Output the (x, y) coordinate of the center of the cell containing the given text.  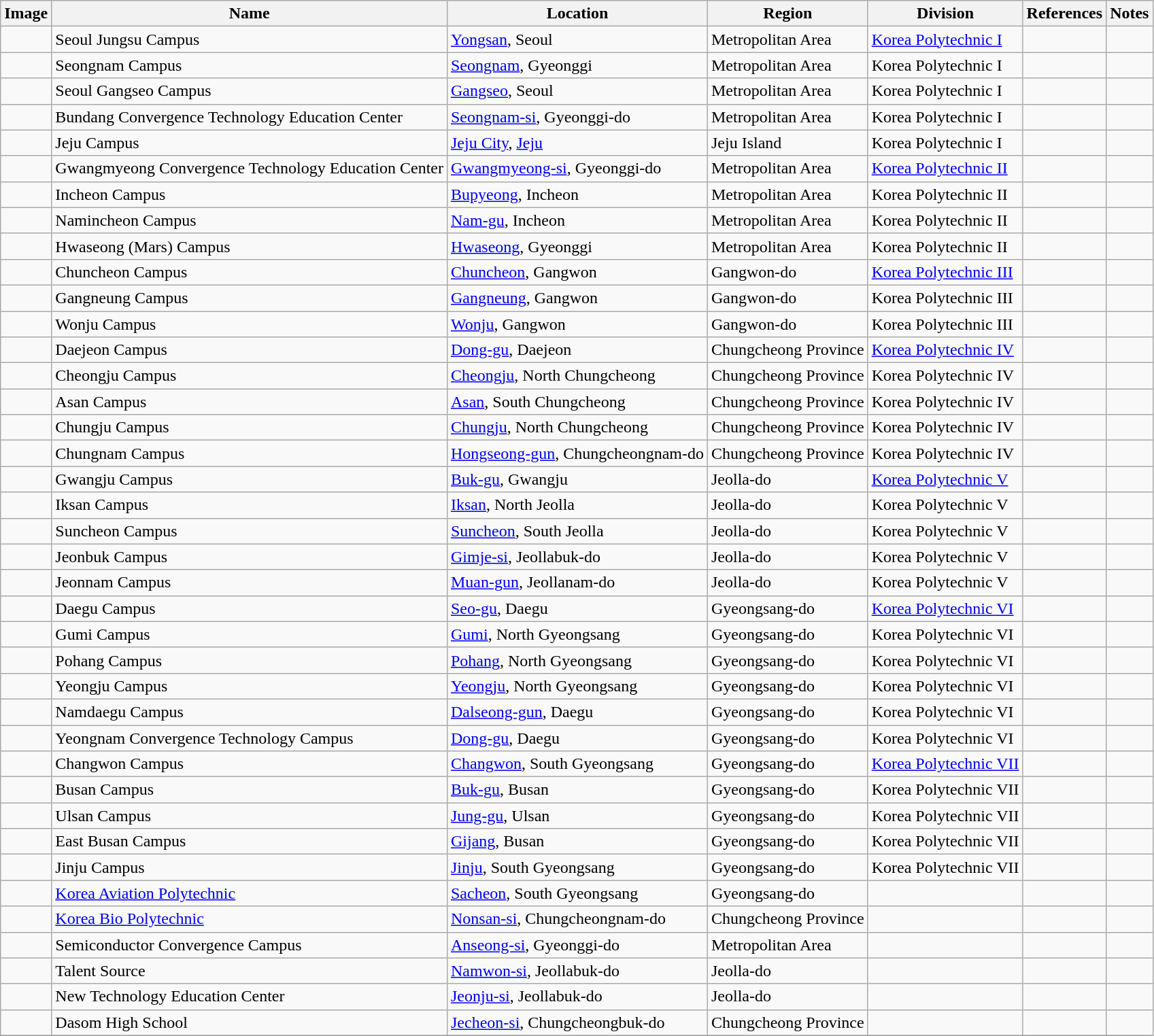
Asan Campus (250, 402)
Image (26, 14)
Incheon Campus (250, 194)
Seongnam-si, Gyeonggi-do (577, 117)
Gwangju Campus (250, 479)
Notes (1130, 14)
Gangseo, Seoul (577, 91)
Buk-gu, Busan (577, 790)
Sacheon, South Gyeongsang (577, 893)
Jinju Campus (250, 867)
Hongseong-gun, Chungcheongnam-do (577, 453)
East Busan Campus (250, 842)
Suncheon, South Jeolla (577, 531)
Talent Source (250, 971)
Busan Campus (250, 790)
Gumi Campus (250, 634)
Namwon-si, Jeollabuk-do (577, 971)
Jecheon-si, Chungcheongbuk-do (577, 1022)
Changwon Campus (250, 764)
Changwon, South Gyeongsang (577, 764)
Chuncheon Campus (250, 272)
Muan-gun, Jeollanam-do (577, 583)
Seoul Gangseo Campus (250, 91)
Ulsan Campus (250, 816)
Yongsan, Seoul (577, 39)
Region (787, 14)
Jeonju-si, Jeollabuk-do (577, 997)
Daegu Campus (250, 608)
Korea Bio Polytechnic (250, 919)
Asan, South Chungcheong (577, 402)
Gangneung, Gangwon (577, 298)
New Technology Education Center (250, 997)
Buk-gu, Gwangju (577, 479)
Chungju Campus (250, 428)
Hwaseong (Mars) Campus (250, 246)
Wonju, Gangwon (577, 324)
Dong-gu, Daegu (577, 738)
Seongnam, Gyeonggi (577, 65)
Cheongju, North Chungcheong (577, 376)
Seongnam Campus (250, 65)
Gumi, North Gyeongsang (577, 634)
Gwangmyeong Convergence Technology Education Center (250, 169)
Seo-gu, Daegu (577, 608)
Bupyeong, Incheon (577, 194)
Dalseong-gun, Daegu (577, 712)
Jeonnam Campus (250, 583)
Gangneung Campus (250, 298)
Cheongju Campus (250, 376)
Yeongnam Convergence Technology Campus (250, 738)
Gwangmyeong-si, Gyeonggi-do (577, 169)
Chungnam Campus (250, 453)
Yeongju Campus (250, 686)
Gijang, Busan (577, 842)
Name (250, 14)
Jung-gu, Ulsan (577, 816)
Dong-gu, Daejeon (577, 350)
Iksan Campus (250, 505)
Gimje-si, Jeollabuk-do (577, 557)
Chungju, North Chungcheong (577, 428)
Bundang Convergence Technology Education Center (250, 117)
Pohang, North Gyeongsang (577, 660)
Seoul Jungsu Campus (250, 39)
Namdaegu Campus (250, 712)
Jeju Campus (250, 143)
References (1065, 14)
Korea Aviation Polytechnic (250, 893)
Dasom High School (250, 1022)
Division (945, 14)
Chuncheon, Gangwon (577, 272)
Anseong-si, Gyeonggi-do (577, 945)
Wonju Campus (250, 324)
Iksan, North Jeolla (577, 505)
Hwaseong, Gyeonggi (577, 246)
Location (577, 14)
Jeonbuk Campus (250, 557)
Semiconductor Convergence Campus (250, 945)
Jeju Island (787, 143)
Jinju, South Gyeongsang (577, 867)
Suncheon Campus (250, 531)
Yeongju, North Gyeongsang (577, 686)
Jeju City, Jeju (577, 143)
Daejeon Campus (250, 350)
Nonsan-si, Chungcheongnam-do (577, 919)
Namincheon Campus (250, 220)
Nam-gu, Incheon (577, 220)
Pohang Campus (250, 660)
